Search for the cell housing the specified text and yield its (X, Y) center coordinate. 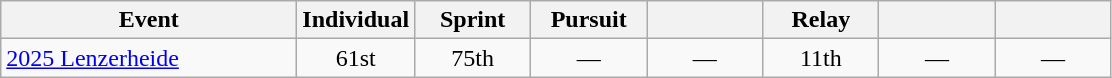
Sprint (473, 20)
Relay (821, 20)
Event (149, 20)
11th (821, 58)
2025 Lenzerheide (149, 58)
Pursuit (589, 20)
Individual (356, 20)
61st (356, 58)
75th (473, 58)
